Scan for the cell matching the given text and deliver its (x, y) coordinate at center. 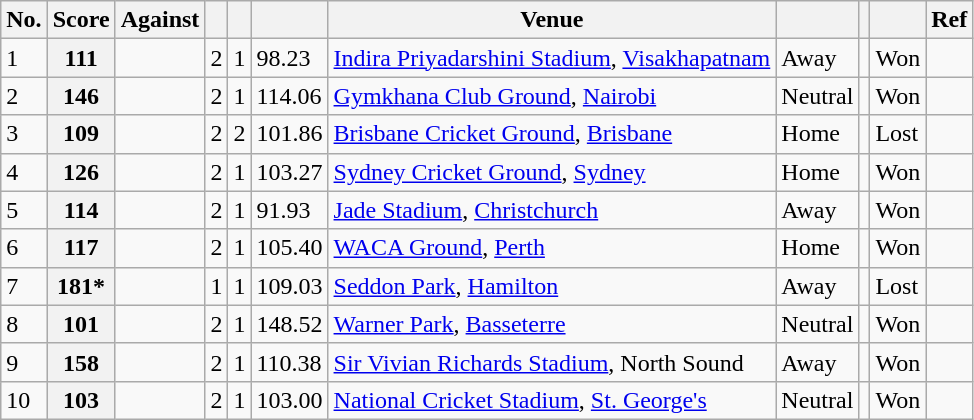
7 (24, 286)
No. (24, 20)
109.03 (290, 286)
National Cricket Stadium, St. George's (552, 400)
103 (81, 400)
103.00 (290, 400)
Gymkhana Club Ground, Nairobi (552, 96)
Venue (552, 20)
Ref (950, 20)
114 (81, 210)
111 (81, 58)
181* (81, 286)
3 (24, 134)
105.40 (290, 248)
Seddon Park, Hamilton (552, 286)
9 (24, 362)
6 (24, 248)
101 (81, 324)
Indira Priyadarshini Stadium, Visakhapatnam (552, 58)
103.27 (290, 172)
158 (81, 362)
10 (24, 400)
WACA Ground, Perth (552, 248)
109 (81, 134)
148.52 (290, 324)
Against (160, 20)
146 (81, 96)
4 (24, 172)
Brisbane Cricket Ground, Brisbane (552, 134)
Warner Park, Basseterre (552, 324)
98.23 (290, 58)
117 (81, 248)
101.86 (290, 134)
91.93 (290, 210)
110.38 (290, 362)
5 (24, 210)
Sir Vivian Richards Stadium, North Sound (552, 362)
114.06 (290, 96)
Jade Stadium, Christchurch (552, 210)
126 (81, 172)
Score (81, 20)
Sydney Cricket Ground, Sydney (552, 172)
8 (24, 324)
